Locate the cell with the specified text and output its (X, Y) center coordinate. 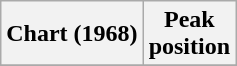
Chart (1968) (72, 34)
Peakposition (189, 34)
